Identify which cell holds the provided text, then report its (x, y) central coordinate. 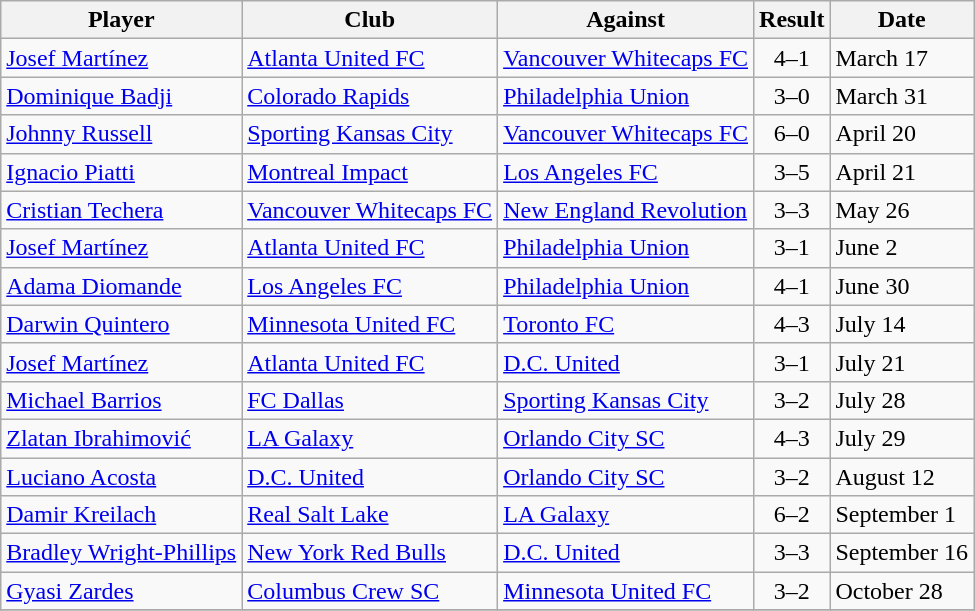
April 21 (902, 172)
July 14 (902, 324)
June 30 (902, 286)
Michael Barrios (122, 400)
3–5 (792, 172)
Real Salt Lake (370, 515)
Columbus Crew SC (370, 591)
Montreal Impact (370, 172)
Against (626, 20)
July 28 (902, 400)
6–0 (792, 134)
Colorado Rapids (370, 96)
Luciano Acosta (122, 477)
Darwin Quintero (122, 324)
March 31 (902, 96)
New York Red Bulls (370, 553)
Ignacio Piatti (122, 172)
Johnny Russell (122, 134)
September 16 (902, 553)
October 28 (902, 591)
Club (370, 20)
Date (902, 20)
August 12 (902, 477)
Player (122, 20)
Adama Diomande (122, 286)
Bradley Wright-Phillips (122, 553)
3–0 (792, 96)
April 20 (902, 134)
July 29 (902, 438)
Result (792, 20)
May 26 (902, 210)
Zlatan Ibrahimović (122, 438)
Toronto FC (626, 324)
Dominique Badji (122, 96)
New England Revolution (626, 210)
FC Dallas (370, 400)
Damir Kreilach (122, 515)
July 21 (902, 362)
September 1 (902, 515)
6–2 (792, 515)
Cristian Techera (122, 210)
June 2 (902, 248)
March 17 (902, 58)
Gyasi Zardes (122, 591)
